Determine the [X, Y] coordinate at the center of the cell enclosing the given text.  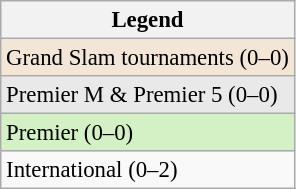
Premier M & Premier 5 (0–0) [148, 95]
Grand Slam tournaments (0–0) [148, 58]
International (0–2) [148, 170]
Legend [148, 20]
Premier (0–0) [148, 133]
